Determine the [X, Y] coordinate at the center of the cell enclosing the given text.  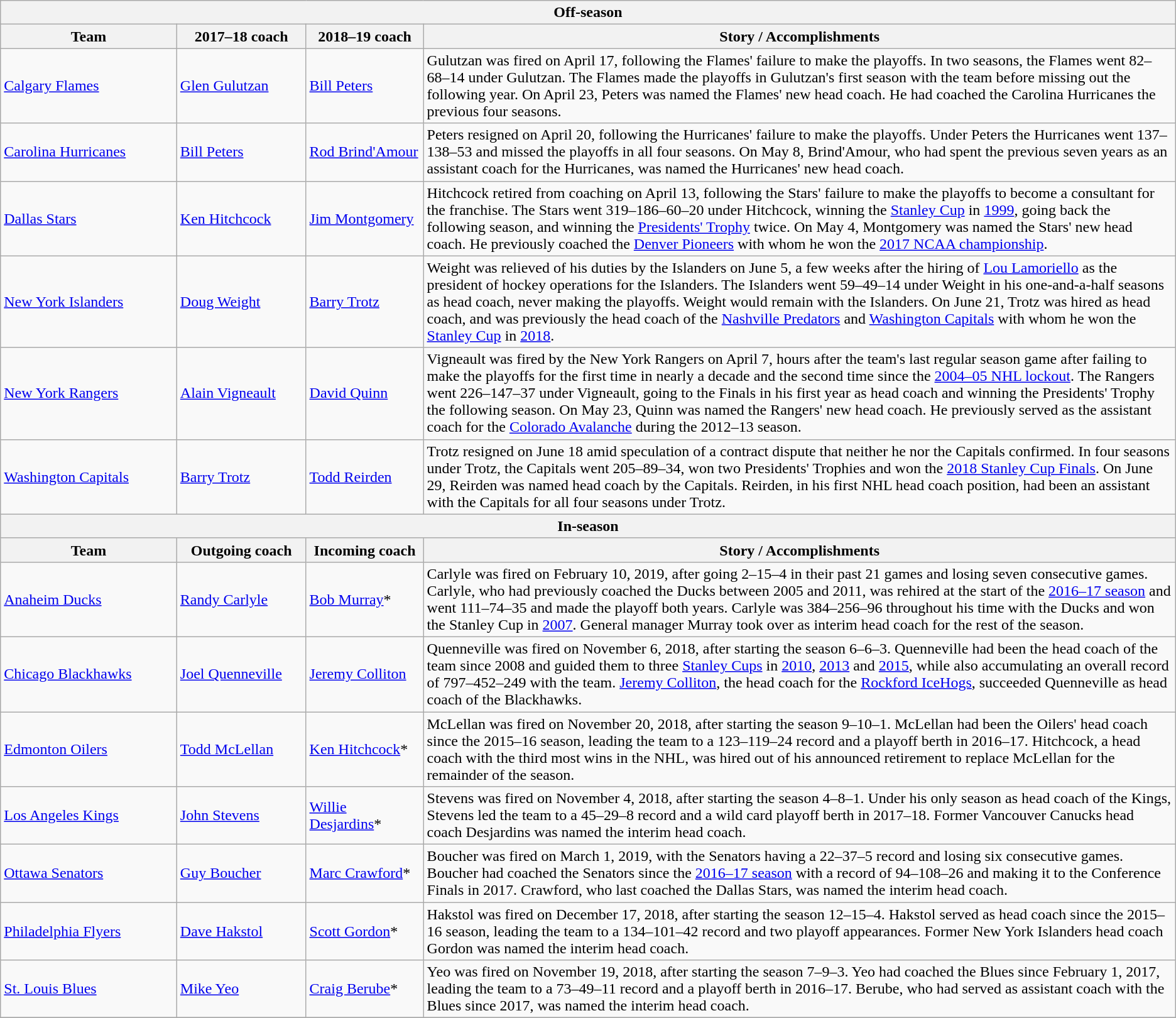
Washington Capitals [89, 476]
Glen Gulutzan [241, 85]
Calgary Flames [89, 85]
Craig Berube* [364, 989]
Off-season [588, 13]
New York Rangers [89, 393]
Chicago Blackhawks [89, 674]
Alain Vigneault [241, 393]
Los Angeles Kings [89, 816]
Outgoing coach [241, 550]
Willie Desjardins* [364, 816]
Anaheim Ducks [89, 599]
Randy Carlyle [241, 599]
St. Louis Blues [89, 989]
Ken Hitchcock [241, 219]
Jeremy Colliton [364, 674]
Mike Yeo [241, 989]
Ottawa Senators [89, 873]
2018–19 coach [364, 36]
Todd McLellan [241, 749]
Dave Hakstol [241, 931]
Bob Murray* [364, 599]
Jim Montgomery [364, 219]
Dallas Stars [89, 219]
Philadelphia Flyers [89, 931]
Joel Quenneville [241, 674]
David Quinn [364, 393]
Edmonton Oilers [89, 749]
In-season [588, 526]
Ken Hitchcock* [364, 749]
Carolina Hurricanes [89, 152]
2017–18 coach [241, 36]
John Stevens [241, 816]
Incoming coach [364, 550]
Doug Weight [241, 302]
Rod Brind'Amour [364, 152]
Marc Crawford* [364, 873]
Scott Gordon* [364, 931]
New York Islanders [89, 302]
Todd Reirden [364, 476]
Guy Boucher [241, 873]
